Locate the cell with the specified text and output its (X, Y) center coordinate. 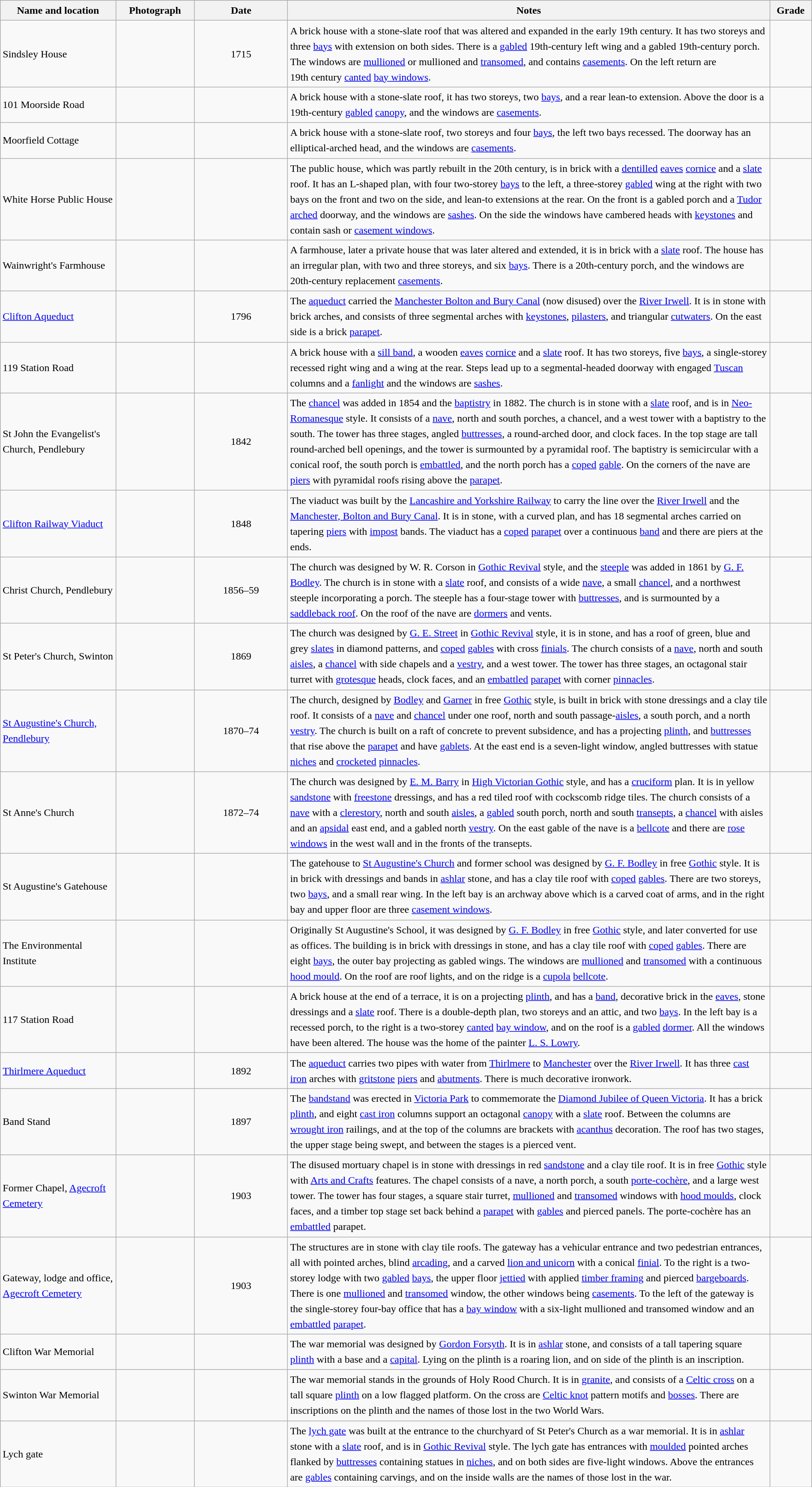
Grade (791, 10)
1715 (241, 54)
1870–74 (241, 731)
Christ Church, Pendlebury (58, 590)
White Horse Public House (58, 199)
Thirlmere Aqueduct (58, 1070)
The Environmental Institute (58, 953)
St Augustine's Church, Pendlebury (58, 731)
Gateway, lodge and office,Agecroft Cemetery (58, 1286)
1869 (241, 657)
1842 (241, 441)
St John the Evangelist's Church, Pendlebury (58, 441)
117 Station Road (58, 1020)
1872–74 (241, 812)
St Peter's Church, Swinton (58, 657)
Moorfield Cottage (58, 141)
1897 (241, 1122)
Band Stand (58, 1122)
Swinton War Memorial (58, 1395)
Wainwright's Farmhouse (58, 266)
119 Station Road (58, 368)
Date (241, 10)
1892 (241, 1070)
Lych gate (58, 1454)
1856–59 (241, 590)
Clifton Aqueduct (58, 316)
Former Chapel, Agecroft Cemetery (58, 1196)
1796 (241, 316)
St Augustine's Gatehouse (58, 887)
Photograph (155, 10)
Sindsley House (58, 54)
Name and location (58, 10)
Clifton War Memorial (58, 1352)
St Anne's Church (58, 812)
1848 (241, 524)
Notes (528, 10)
Clifton Railway Viaduct (58, 524)
101 Moorside Road (58, 105)
